Pinpoint the cell where the given text exists, returning its [x, y] midpoint coordinate. 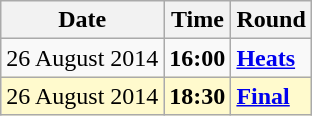
Heats [271, 58]
16:00 [198, 58]
Time [198, 20]
18:30 [198, 96]
Round [271, 20]
Final [271, 96]
Date [82, 20]
